Return [X, Y] of the center of cell containing provided text 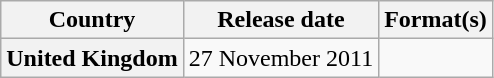
Country [92, 20]
Format(s) [436, 20]
27 November 2011 [280, 58]
United Kingdom [92, 58]
Release date [280, 20]
